Output the (X, Y) coordinate of the center of the cell containing the given text.  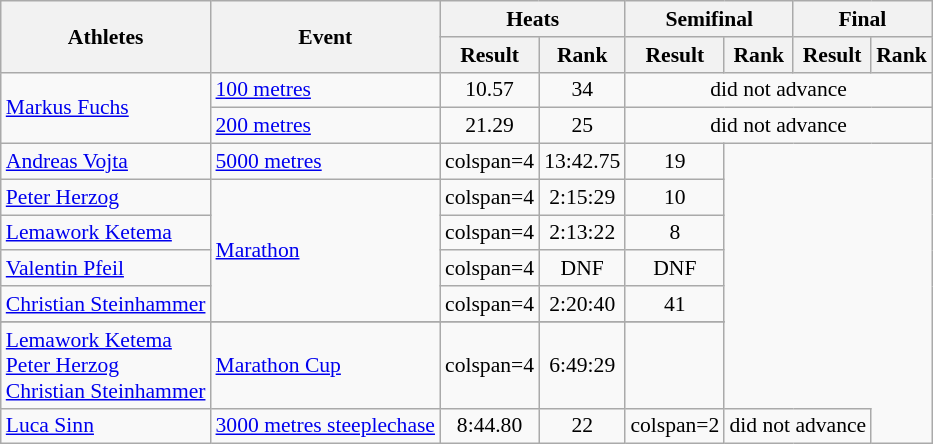
10 (674, 197)
Lemawork Ketema (106, 233)
8 (674, 233)
10.57 (490, 90)
13:42.75 (582, 162)
2:13:22 (582, 233)
25 (582, 126)
41 (674, 304)
34 (582, 90)
200 metres (326, 126)
2:15:29 (582, 197)
Peter Herzog (106, 197)
Athletes (106, 36)
100 metres (326, 90)
Markus Fuchs (106, 108)
Christian Steinhammer (106, 304)
6:49:29 (582, 366)
Marathon Cup (326, 366)
5000 metres (326, 162)
colspan=2 (674, 426)
Valentin Pfeil (106, 269)
21.29 (490, 126)
2:20:40 (582, 304)
Luca Sinn (106, 426)
8:44.80 (490, 426)
19 (674, 162)
Lemawork KetemaPeter HerzogChristian Steinhammer (106, 366)
Marathon (326, 250)
Heats (532, 19)
22 (582, 426)
Final (862, 19)
3000 metres steeplechase (326, 426)
Semifinal (709, 19)
Event (326, 36)
Andreas Vojta (106, 162)
